Locate the cell with the specified text and output its (x, y) center coordinate. 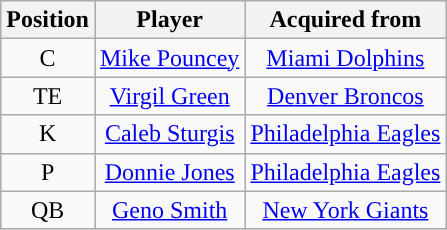
TE (48, 96)
QB (48, 210)
Mike Pouncey (169, 58)
K (48, 134)
Donnie Jones (169, 172)
Miami Dolphins (346, 58)
Acquired from (346, 20)
New York Giants (346, 210)
Position (48, 20)
P (48, 172)
Caleb Sturgis (169, 134)
Denver Broncos (346, 96)
Virgil Green (169, 96)
Geno Smith (169, 210)
C (48, 58)
Player (169, 20)
